Return the [X, Y] coordinate for the center point of the cell that contains the specified text.  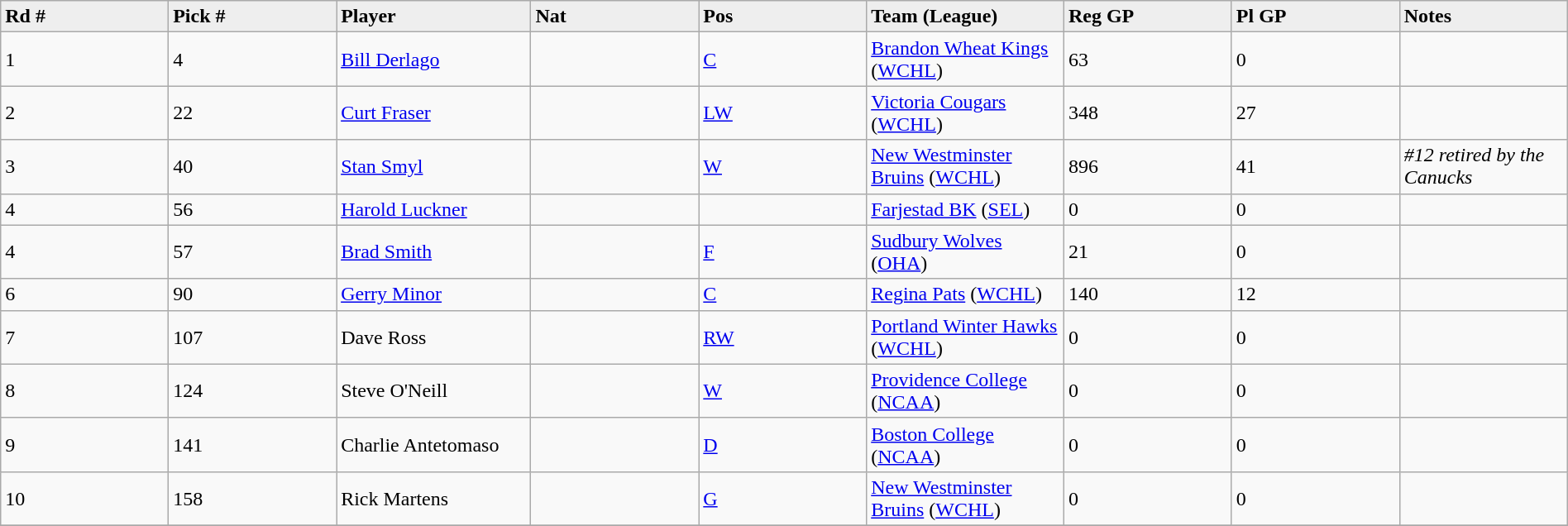
F [782, 251]
Brandon Wheat Kings (WCHL) [966, 60]
Providence College (NCAA) [966, 390]
Sudbury Wolves (OHA) [966, 251]
2 [84, 112]
107 [253, 337]
Notes [1484, 17]
124 [253, 390]
Regina Pats (WCHL) [966, 294]
90 [253, 294]
Farjestad BK (SEL) [966, 209]
Brad Smith [433, 251]
Reg GP [1148, 17]
27 [1315, 112]
40 [253, 167]
896 [1148, 167]
Pos [782, 17]
D [782, 445]
Pick # [253, 17]
57 [253, 251]
Stan Smyl [433, 167]
140 [1148, 294]
6 [84, 294]
8 [84, 390]
Player [433, 17]
Gerry Minor [433, 294]
Victoria Cougars (WCHL) [966, 112]
Pl GP [1315, 17]
348 [1148, 112]
158 [253, 498]
Steve O'Neill [433, 390]
Harold Luckner [433, 209]
63 [1148, 60]
LW [782, 112]
G [782, 498]
3 [84, 167]
Charlie Antetomaso [433, 445]
Rd # [84, 17]
141 [253, 445]
Boston College (NCAA) [966, 445]
56 [253, 209]
RW [782, 337]
Dave Ross [433, 337]
22 [253, 112]
#12 retired by the Canucks [1484, 167]
10 [84, 498]
Team (League) [966, 17]
41 [1315, 167]
Nat [615, 17]
Curt Fraser [433, 112]
21 [1148, 251]
Portland Winter Hawks (WCHL) [966, 337]
12 [1315, 294]
Bill Derlago [433, 60]
Rick Martens [433, 498]
9 [84, 445]
7 [84, 337]
1 [84, 60]
